Extract the [x, y] coordinate from the center of the cell holding the provided text.  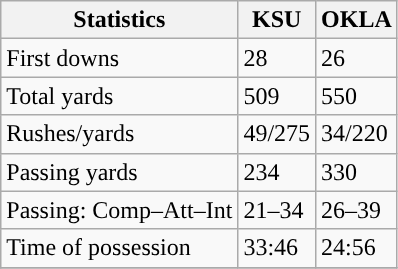
26–39 [357, 210]
21–34 [277, 210]
Total yards [120, 96]
330 [357, 172]
234 [277, 172]
24:56 [357, 248]
OKLA [357, 20]
Passing yards [120, 172]
KSU [277, 20]
First downs [120, 58]
33:46 [277, 248]
Statistics [120, 20]
49/275 [277, 134]
Rushes/yards [120, 134]
Time of possession [120, 248]
509 [277, 96]
Passing: Comp–Att–Int [120, 210]
34/220 [357, 134]
26 [357, 58]
550 [357, 96]
28 [277, 58]
